Scan for the cell matching the given text and deliver its [X, Y] coordinate at center. 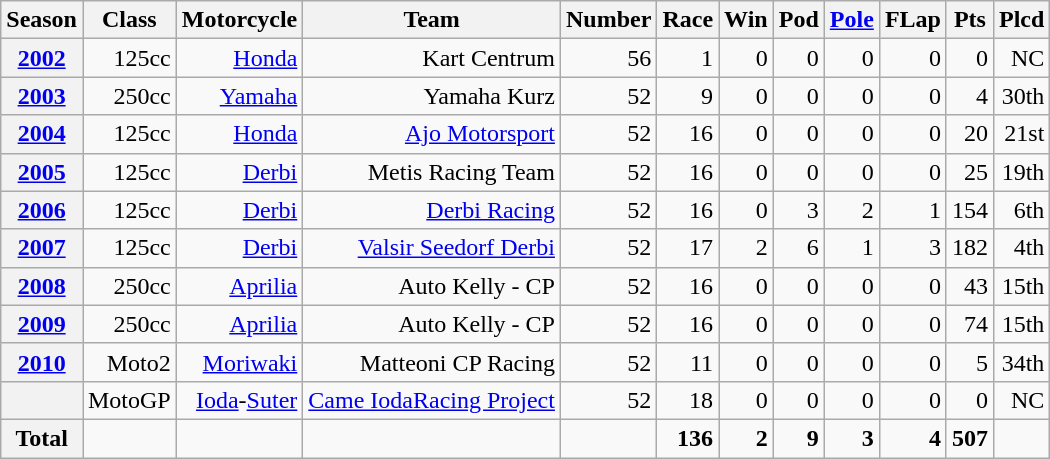
Class [129, 20]
2003 [42, 96]
4th [1021, 248]
Number [608, 20]
43 [970, 286]
Valsir Seedorf Derbi [432, 248]
Yamaha [240, 96]
25 [970, 172]
Race [688, 20]
34th [1021, 362]
Kart Centrum [432, 58]
18 [688, 400]
2006 [42, 210]
2005 [42, 172]
19th [1021, 172]
Came IodaRacing Project [432, 400]
74 [970, 324]
Season [42, 20]
17 [688, 248]
21st [1021, 134]
Motorcycle [240, 20]
2007 [42, 248]
Team [432, 20]
6 [798, 248]
30th [1021, 96]
6th [1021, 210]
20 [970, 134]
Matteoni CP Racing [432, 362]
MotoGP [129, 400]
182 [970, 248]
FLap [912, 20]
Metis Racing Team [432, 172]
Derbi Racing [432, 210]
2008 [42, 286]
Total [42, 438]
Pts [970, 20]
Pole [852, 20]
507 [970, 438]
Yamaha Kurz [432, 96]
5 [970, 362]
11 [688, 362]
Moto2 [129, 362]
2002 [42, 58]
Ioda-Suter [240, 400]
Pod [798, 20]
56 [608, 58]
Ajo Motorsport [432, 134]
2010 [42, 362]
Win [746, 20]
Moriwaki [240, 362]
136 [688, 438]
154 [970, 210]
2004 [42, 134]
2009 [42, 324]
Plcd [1021, 20]
